Search for the cell housing the specified text and yield its [X, Y] center coordinate. 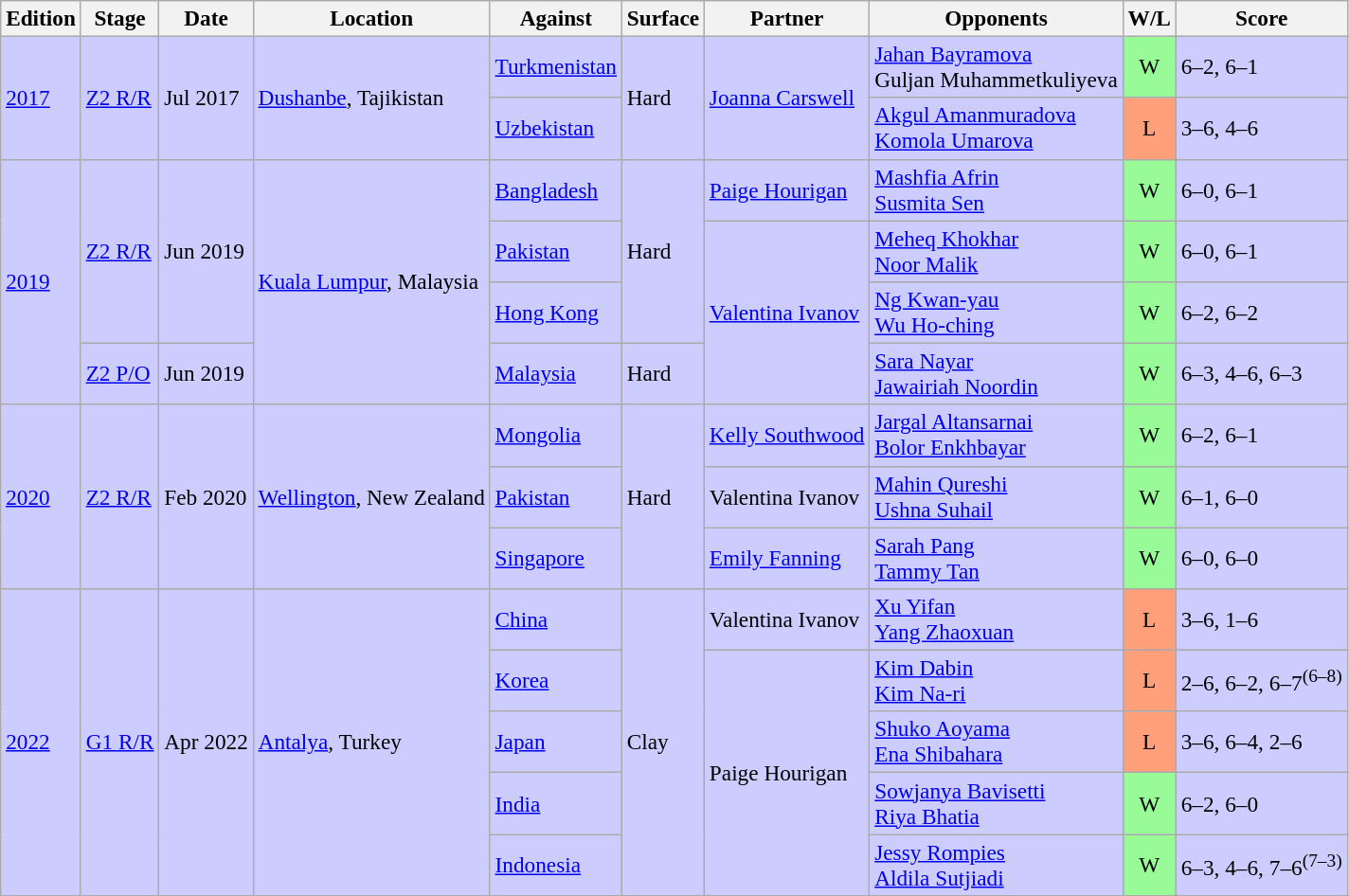
Clay [663, 742]
2017 [42, 98]
6–1, 6–0 [1262, 496]
Ng Kwan-yau Wu Ho-ching [997, 313]
Uzbekistan [555, 129]
Feb 2020 [207, 496]
Xu Yifan Yang Zhaoxuan [997, 619]
6–2, 6–2 [1262, 313]
Jessy Rompies Aldila Sutjiadi [997, 864]
6–0, 6–0 [1262, 557]
Emily Fanning [786, 557]
Jahan Bayramova Guljan Muhammetkuliyeva [997, 66]
Antalya, Turkey [371, 742]
Dushanbe, Tajikistan [371, 98]
Meheq Khokhar Noor Malik [997, 250]
Mongolia [555, 436]
India [555, 803]
Mashfia Afrin Susmita Sen [997, 189]
Location [371, 18]
2–6, 6–2, 6–7(6–8) [1262, 680]
Singapore [555, 557]
Sarah Pang Tammy Tan [997, 557]
Turkmenistan [555, 66]
Joanna Carswell [786, 98]
Date [207, 18]
Korea [555, 680]
W/L [1149, 18]
Bangladesh [555, 189]
Edition [42, 18]
Jargal Altansarnai Bolor Enkhbayar [997, 436]
Jul 2017 [207, 98]
Kim Dabin Kim Na-ri [997, 680]
Surface [663, 18]
Sowjanya Bavisetti Riya Bhatia [997, 803]
Partner [786, 18]
Kelly Southwood [786, 436]
G1 R/R [119, 742]
Against [555, 18]
Shuko Aoyama Ena Shibahara [997, 743]
2022 [42, 742]
Japan [555, 743]
Akgul Amanmuradova Komola Umarova [997, 129]
Malaysia [555, 373]
Wellington, New Zealand [371, 496]
Mahin Qureshi Ushna Suhail [997, 496]
Opponents [997, 18]
6–3, 4–6, 7–6(7–3) [1262, 864]
6–2, 6–0 [1262, 803]
3–6, 4–6 [1262, 129]
6–3, 4–6, 6–3 [1262, 373]
Indonesia [555, 864]
2019 [42, 282]
Stage [119, 18]
Score [1262, 18]
Apr 2022 [207, 742]
Z2 P/O [119, 373]
China [555, 619]
Sara Nayar Jawairiah Noordin [997, 373]
Kuala Lumpur, Malaysia [371, 282]
2020 [42, 496]
3–6, 1–6 [1262, 619]
Hong Kong [555, 313]
3–6, 6–4, 2–6 [1262, 743]
